Scan for the cell matching the given text and deliver its [x, y] coordinate at center. 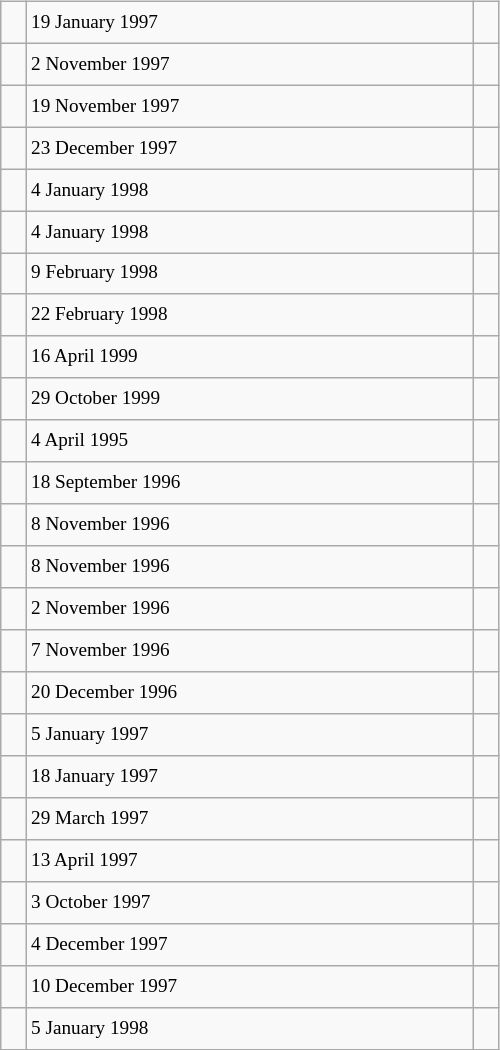
2 November 1996 [249, 609]
4 April 1995 [249, 441]
23 December 1997 [249, 148]
2 November 1997 [249, 64]
29 March 1997 [249, 819]
3 October 1997 [249, 902]
18 September 1996 [249, 483]
18 January 1997 [249, 777]
9 February 1998 [249, 274]
19 November 1997 [249, 106]
5 January 1997 [249, 735]
20 December 1996 [249, 693]
10 December 1997 [249, 986]
5 January 1998 [249, 1028]
22 February 1998 [249, 315]
7 November 1996 [249, 651]
4 December 1997 [249, 944]
29 October 1999 [249, 399]
13 April 1997 [249, 861]
19 January 1997 [249, 22]
16 April 1999 [249, 357]
